Provide the (X, Y) coordinate of the cell's center where the given text is located.  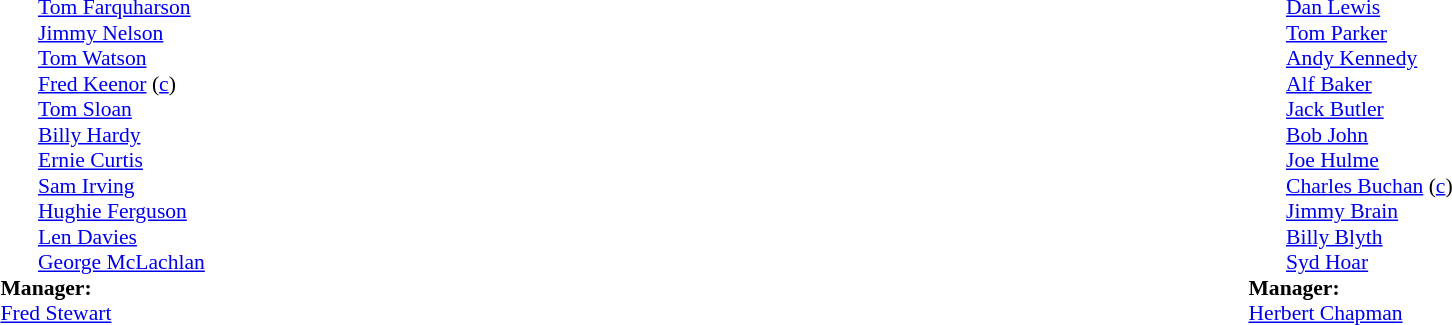
Hughie Ferguson (188, 211)
Manager: (169, 288)
Billy Hardy (188, 135)
Tom Watson (188, 59)
Sam Irving (188, 186)
George McLachlan (188, 263)
Jimmy Nelson (188, 33)
Ernie Curtis (188, 161)
Len Davies (188, 237)
Tom Sloan (188, 109)
Fred Keenor (c) (188, 84)
